Return [x, y] of the center of cell containing provided text 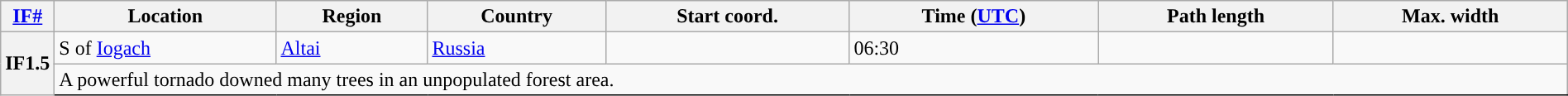
IF1.5 [28, 64]
Region [352, 17]
S of Iogach [165, 48]
Start coord. [728, 17]
IF# [28, 17]
Altai [352, 48]
A powerful tornado downed many trees in an unpopulated forest area. [810, 79]
Russia [516, 48]
Path length [1216, 17]
06:30 [974, 48]
Max. width [1451, 17]
Location [165, 17]
Time (UTC) [974, 17]
Country [516, 17]
